Pinpoint the cell where the given text exists, returning its (x, y) midpoint coordinate. 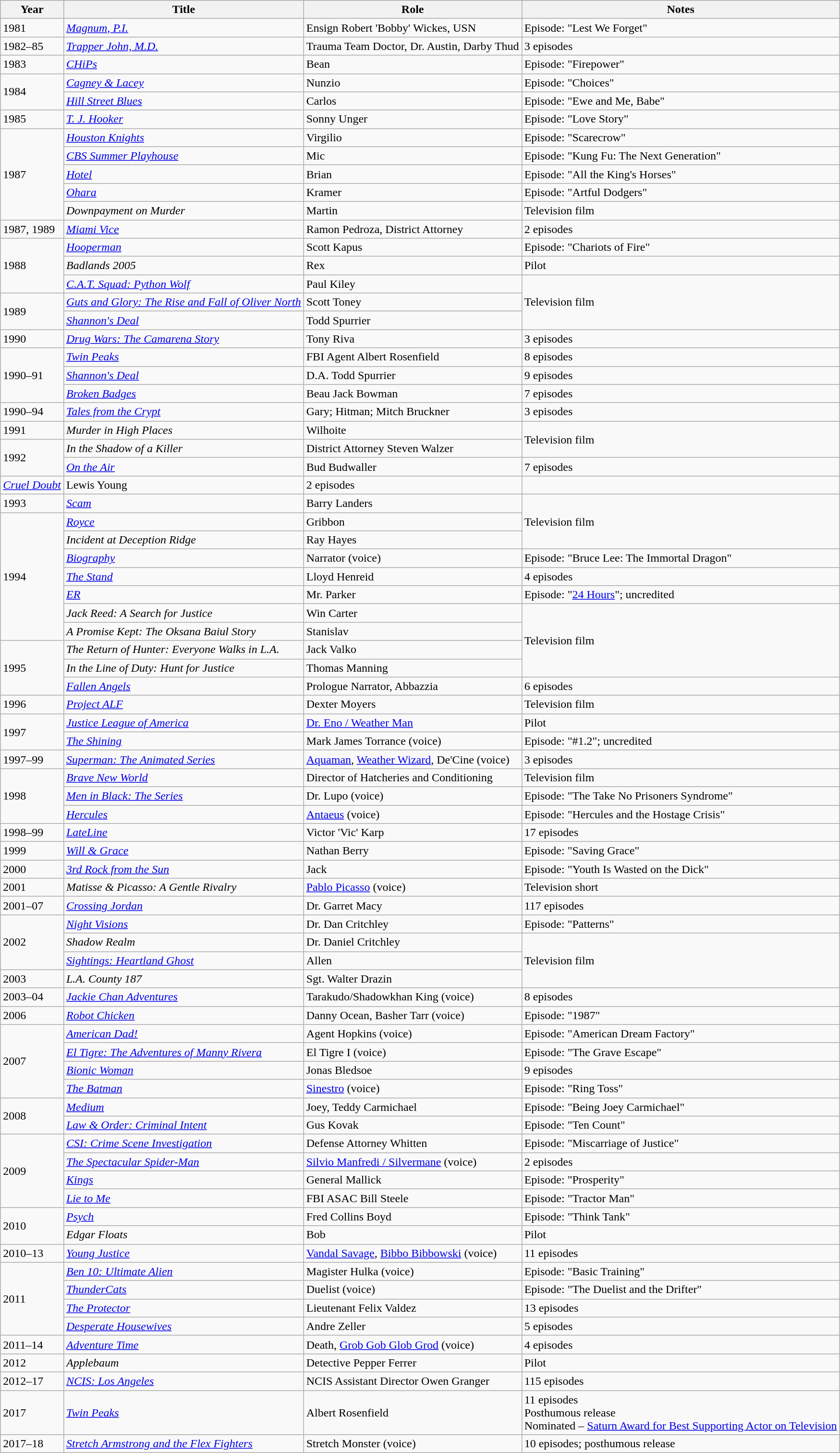
On the Air (183, 467)
A Promise Kept: The Oksana Baiul Story (183, 631)
2001 (32, 887)
11 episodesPosthumous releaseNominated – Saturn Award for Best Supporting Actor on Television (681, 1413)
1994 (32, 576)
Magister Hulka (voice) (413, 1271)
Night Visions (183, 924)
17 episodes (681, 833)
1990–91 (32, 375)
Barry Landers (413, 503)
Kramer (413, 192)
1989 (32, 311)
Shadow Realm (183, 942)
Crossing Jordan (183, 906)
El Tigre: The Adventures of Manny Rivera (183, 1052)
Win Carter (413, 613)
6 episodes (681, 686)
Episode: "Saving Grace" (681, 851)
2012 (32, 1363)
1983 (32, 64)
1981 (32, 28)
2003 (32, 979)
In the Shadow of a Killer (183, 448)
Brian (413, 174)
Silvio Manfredi / Silvermane (voice) (413, 1162)
CSI: Crime Scene Investigation (183, 1144)
Episode: "All the King's Horses" (681, 174)
Episode: "The Duelist and the Drifter" (681, 1290)
Young Justice (183, 1253)
Biography (183, 558)
Duelist (voice) (413, 1290)
2003–04 (32, 997)
2011–14 (32, 1344)
The Spectacular Spider-Man (183, 1162)
Episode: "1987" (681, 1015)
2010–13 (32, 1253)
Virgilio (413, 137)
Agent Hopkins (voice) (413, 1034)
Television short (681, 887)
Bud Budwaller (413, 467)
Men in Black: The Series (183, 796)
115 episodes (681, 1381)
2017 (32, 1413)
Andre Zeller (413, 1326)
Badlands 2005 (183, 266)
1995 (32, 668)
Pablo Picasso (voice) (413, 887)
1998–99 (32, 833)
Gribbon (413, 521)
Bean (413, 64)
Dexter Moyers (413, 704)
Mic (413, 156)
Ray Hayes (413, 540)
Episode: "Artful Dodgers" (681, 192)
El Tigre I (voice) (413, 1052)
Victor 'Vic' Karp (413, 833)
Episode: "Being Joey Carmichael" (681, 1107)
Kings (183, 1180)
1992 (32, 457)
Sgt. Walter Drazin (413, 979)
Brave New World (183, 777)
Broken Badges (183, 394)
Joey, Teddy Carmichael (413, 1107)
Ensign Robert 'Bobby' Wickes, USN (413, 28)
Role (413, 10)
Tarakudo/Shadowkhan King (voice) (413, 997)
Episode: "Bruce Lee: The Immortal Dragon" (681, 558)
1990 (32, 339)
Prologue Narrator, Abbazzia (413, 686)
1982–85 (32, 46)
Rex (413, 266)
1997–99 (32, 759)
1998 (32, 796)
The Return of Hunter: Everyone Walks in L.A. (183, 650)
Lieutenant Felix Valdez (413, 1308)
Jack Reed: A Search for Justice (183, 613)
Psych (183, 1217)
5 episodes (681, 1326)
In the Line of Duty: Hunt for Justice (183, 668)
Royce (183, 521)
Episode: "Hercules and the Hostage Crisis" (681, 814)
3rd Rock from the Sun (183, 869)
2011 (32, 1299)
Cruel Doubt (32, 485)
C.A.T. Squad: Python Wolf (183, 284)
Lloyd Henreid (413, 577)
The Batman (183, 1088)
Year (32, 10)
Sightings: Heartland Ghost (183, 960)
1984 (32, 92)
Jack Valko (413, 650)
1987, 1989 (32, 229)
Murder in High Places (183, 430)
Mark James Torrance (voice) (413, 741)
CHiPs (183, 64)
2006 (32, 1015)
Stretch Armstrong and the Flex Fighters (183, 1444)
T. J. Hooker (183, 119)
Antaeus (voice) (413, 814)
Wilhoite (413, 430)
1988 (32, 266)
Episode: "Miscarriage of Justice" (681, 1144)
Fred Collins Boyd (413, 1217)
Episode: "Tractor Man" (681, 1198)
1990–94 (32, 412)
Nathan Berry (413, 851)
Gus Kovak (413, 1125)
Episode: "Kung Fu: The Next Generation" (681, 156)
1987 (32, 174)
Scott Kapus (413, 247)
10 episodes; posthumous release (681, 1444)
Miami Vice (183, 229)
Matisse & Picasso: A Gentle Rivalry (183, 887)
Aquaman, Weather Wizard, De'Cine (voice) (413, 759)
The Stand (183, 577)
American Dad! (183, 1034)
1999 (32, 851)
Episode: "Prosperity" (681, 1180)
Downpayment on Murder (183, 210)
Gary; Hitman; Mitch Bruckner (413, 412)
Thomas Manning (413, 668)
Notes (681, 10)
ER (183, 595)
Jonas Bledsoe (413, 1070)
Edgar Floats (183, 1235)
Lewis Young (183, 485)
Nunzio (413, 83)
Dr. Garret Macy (413, 906)
Episode: "American Dream Factory" (681, 1034)
Scott Toney (413, 302)
Sonny Unger (413, 119)
Dr. Lupo (voice) (413, 796)
Medium (183, 1107)
Albert Rosenfield (413, 1413)
Ben 10: Ultimate Alien (183, 1271)
Episode: "Think Tank" (681, 1217)
CBS Summer Playhouse (183, 156)
2001–07 (32, 906)
Episode: "Choices" (681, 83)
Dr. Dan Critchley (413, 924)
Tony Riva (413, 339)
Tales from the Crypt (183, 412)
Stretch Monster (voice) (413, 1444)
Guts and Glory: The Rise and Fall of Oliver North (183, 302)
Hill Street Blues (183, 101)
Hotel (183, 174)
Jack (413, 869)
Will & Grace (183, 851)
Applebaum (183, 1363)
NCIS Assistant Director Owen Granger (413, 1381)
NCIS: Los Angeles (183, 1381)
Episode: "Ten Count" (681, 1125)
Episode: "Love Story" (681, 119)
Detective Pepper Ferrer (413, 1363)
Martin (413, 210)
Director of Hatcheries and Conditioning (413, 777)
ThunderCats (183, 1290)
Episode: "Ring Toss" (681, 1088)
1991 (32, 430)
Danny Ocean, Basher Tarr (voice) (413, 1015)
FBI ASAC Bill Steele (413, 1198)
Episode: "The Take No Prisoners Syndrome" (681, 796)
Bob (413, 1235)
Hooperman (183, 247)
Episode: "Scarecrow" (681, 137)
Incident at Deception Ridge (183, 540)
1997 (32, 732)
Magnum, P.I. (183, 28)
Episode: "#1.2"; uncredited (681, 741)
2007 (32, 1061)
D.A. Todd Spurrier (413, 375)
Defense Attorney Whitten (413, 1144)
Allen (413, 960)
1996 (32, 704)
Episode: "Basic Training" (681, 1271)
Bionic Woman (183, 1070)
Episode: "24 Hours"; uncredited (681, 595)
2009 (32, 1171)
District Attorney Steven Walzer (413, 448)
1985 (32, 119)
2017–18 (32, 1444)
Jackie Chan Adventures (183, 997)
Narrator (voice) (413, 558)
117 episodes (681, 906)
Ohara (183, 192)
Ramon Pedroza, District Attorney (413, 229)
Trauma Team Doctor, Dr. Austin, Darby Thud (413, 46)
Houston Knights (183, 137)
Trapper John, M.D. (183, 46)
Fallen Angels (183, 686)
Episode: "Lest We Forget" (681, 28)
11 episodes (681, 1253)
Episode: "Youth Is Wasted on the Dick" (681, 869)
Dr. Daniel Critchley (413, 942)
General Mallick (413, 1180)
Episode: "Chariots of Fire" (681, 247)
Beau Jack Bowman (413, 394)
Title (183, 10)
L.A. County 187 (183, 979)
Death, Grob Gob Glob Grod (voice) (413, 1344)
Drug Wars: The Camarena Story (183, 339)
Superman: The Animated Series (183, 759)
Stanislav (413, 631)
Robot Chicken (183, 1015)
Hercules (183, 814)
Cagney & Lacey (183, 83)
The Protector (183, 1308)
Todd Spurrier (413, 320)
Episode: "The Grave Escape" (681, 1052)
Project ALF (183, 704)
2000 (32, 869)
Scam (183, 503)
Desperate Housewives (183, 1326)
Sinestro (voice) (413, 1088)
2010 (32, 1226)
13 episodes (681, 1308)
Justice League of America (183, 723)
2008 (32, 1116)
Carlos (413, 101)
Episode: "Ewe and Me, Babe" (681, 101)
2012–17 (32, 1381)
2002 (32, 942)
Law & Order: Criminal Intent (183, 1125)
FBI Agent Albert Rosenfield (413, 357)
Adventure Time (183, 1344)
Mr. Parker (413, 595)
Episode: "Patterns" (681, 924)
LateLine (183, 833)
1993 (32, 503)
Paul Kiley (413, 284)
Dr. Eno / Weather Man (413, 723)
The Shining (183, 741)
Vandal Savage, Bibbo Bibbowski (voice) (413, 1253)
Episode: "Firepower" (681, 64)
Lie to Me (183, 1198)
